Pinpoint the cell where the given text exists, returning its (X, Y) midpoint coordinate. 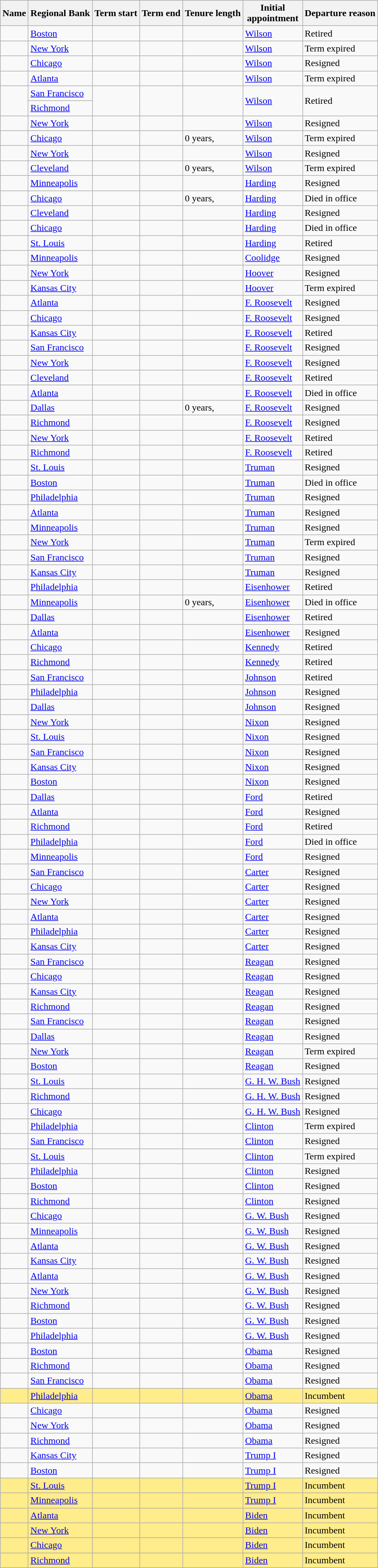
Term end (161, 13)
Coolidge (272, 258)
Term start (116, 13)
Tenure length (213, 13)
Name (14, 13)
Regional Bank (60, 13)
Departure reason (340, 13)
Initialappointment (272, 13)
